For the text-containing cell, return its midpoint in [x, y] coordinate format. 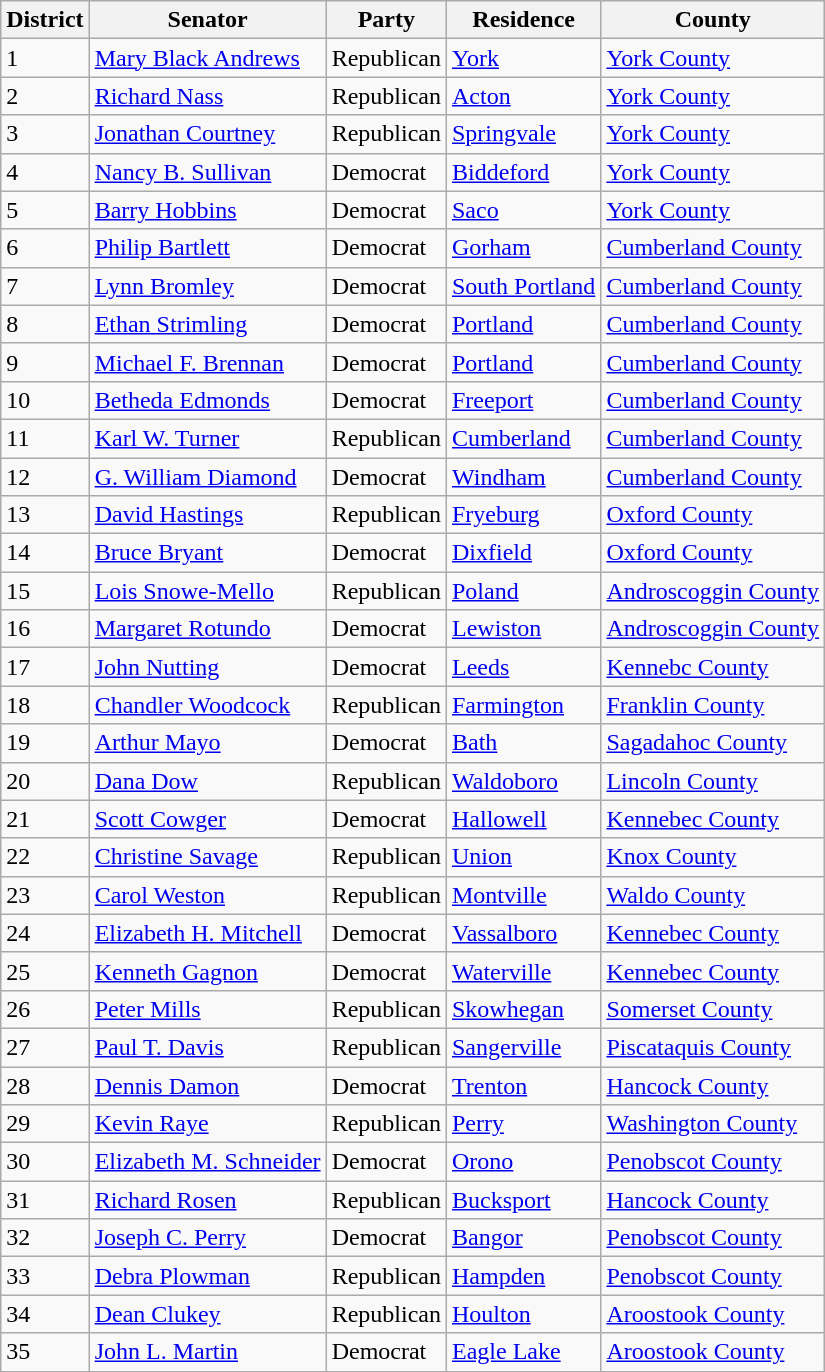
Waldo County [713, 895]
8 [45, 324]
Richard Rosen [208, 1200]
Karl W. Turner [208, 438]
Lewiston [523, 629]
5 [45, 210]
30 [45, 1162]
4 [45, 172]
Ethan Strimling [208, 324]
Freeport [523, 400]
3 [45, 134]
28 [45, 1085]
Somerset County [713, 1009]
John Nutting [208, 667]
18 [45, 705]
Waterville [523, 971]
Mary Black Andrews [208, 58]
Senator [208, 20]
David Hastings [208, 515]
Orono [523, 1162]
Barry Hobbins [208, 210]
Hallowell [523, 819]
Sangerville [523, 1047]
29 [45, 1124]
Arthur Mayo [208, 743]
Bruce Bryant [208, 553]
Lincoln County [713, 781]
Chandler Woodcock [208, 705]
Trenton [523, 1085]
Carol Weston [208, 895]
Poland [523, 591]
35 [45, 1352]
Hampden [523, 1276]
Scott Cowger [208, 819]
15 [45, 591]
10 [45, 400]
John L. Martin [208, 1352]
33 [45, 1276]
Nancy B. Sullivan [208, 172]
Leeds [523, 667]
6 [45, 248]
Dennis Damon [208, 1085]
Gorham [523, 248]
21 [45, 819]
Joseph C. Perry [208, 1238]
Philip Bartlett [208, 248]
Perry [523, 1124]
Christine Savage [208, 857]
Skowhegan [523, 1009]
Party [386, 20]
22 [45, 857]
27 [45, 1047]
26 [45, 1009]
Residence [523, 20]
Saco [523, 210]
Lois Snowe-Mello [208, 591]
2 [45, 96]
Kenneth Gagnon [208, 971]
Eagle Lake [523, 1352]
Peter Mills [208, 1009]
20 [45, 781]
Vassalboro [523, 933]
Bath [523, 743]
South Portland [523, 286]
Paul T. Davis [208, 1047]
Debra Plowman [208, 1276]
Lynn Bromley [208, 286]
G. William Diamond [208, 477]
23 [45, 895]
16 [45, 629]
Margaret Rotundo [208, 629]
7 [45, 286]
1 [45, 58]
Bucksport [523, 1200]
Houlton [523, 1314]
Jonathan Courtney [208, 134]
Biddeford [523, 172]
Dixfield [523, 553]
25 [45, 971]
12 [45, 477]
31 [45, 1200]
Dean Clukey [208, 1314]
Kevin Raye [208, 1124]
Sagadahoc County [713, 743]
34 [45, 1314]
Bangor [523, 1238]
Cumberland [523, 438]
13 [45, 515]
Washington County [713, 1124]
Acton [523, 96]
Fryeburg [523, 515]
Elizabeth H. Mitchell [208, 933]
Union [523, 857]
Windham [523, 477]
County [713, 20]
Kennebc County [713, 667]
Michael F. Brennan [208, 362]
Richard Nass [208, 96]
York [523, 58]
Dana Dow [208, 781]
Knox County [713, 857]
Montville [523, 895]
Waldoboro [523, 781]
9 [45, 362]
Franklin County [713, 705]
19 [45, 743]
32 [45, 1238]
Elizabeth M. Schneider [208, 1162]
14 [45, 553]
Farmington [523, 705]
Piscataquis County [713, 1047]
24 [45, 933]
11 [45, 438]
Springvale [523, 134]
17 [45, 667]
Betheda Edmonds [208, 400]
District [45, 20]
